Detect which cell encompasses the target text, then output its [x, y] center coordinate. 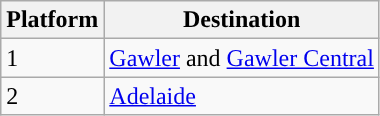
Destination [242, 20]
Adelaide [242, 96]
Platform [52, 20]
2 [52, 96]
1 [52, 58]
Gawler and Gawler Central [242, 58]
